Capture the cell that displays the provided text and extract its [X, Y] central coordinate. 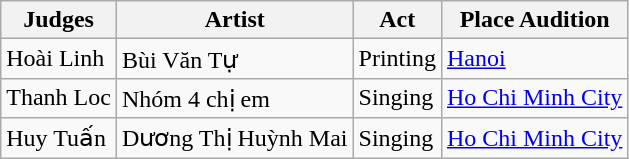
Artist [234, 20]
Nhóm 4 chị em [234, 98]
Act [397, 20]
Bùi Văn Tự [234, 59]
Hoài Linh [59, 59]
Place Audition [534, 20]
Huy Tuấn [59, 138]
Dương Thị Huỳnh Mai [234, 138]
Thanh Loc [59, 98]
Hanoi [534, 59]
Judges [59, 20]
Printing [397, 59]
